Extract the [x, y] coordinate from the center of the cell holding the provided text.  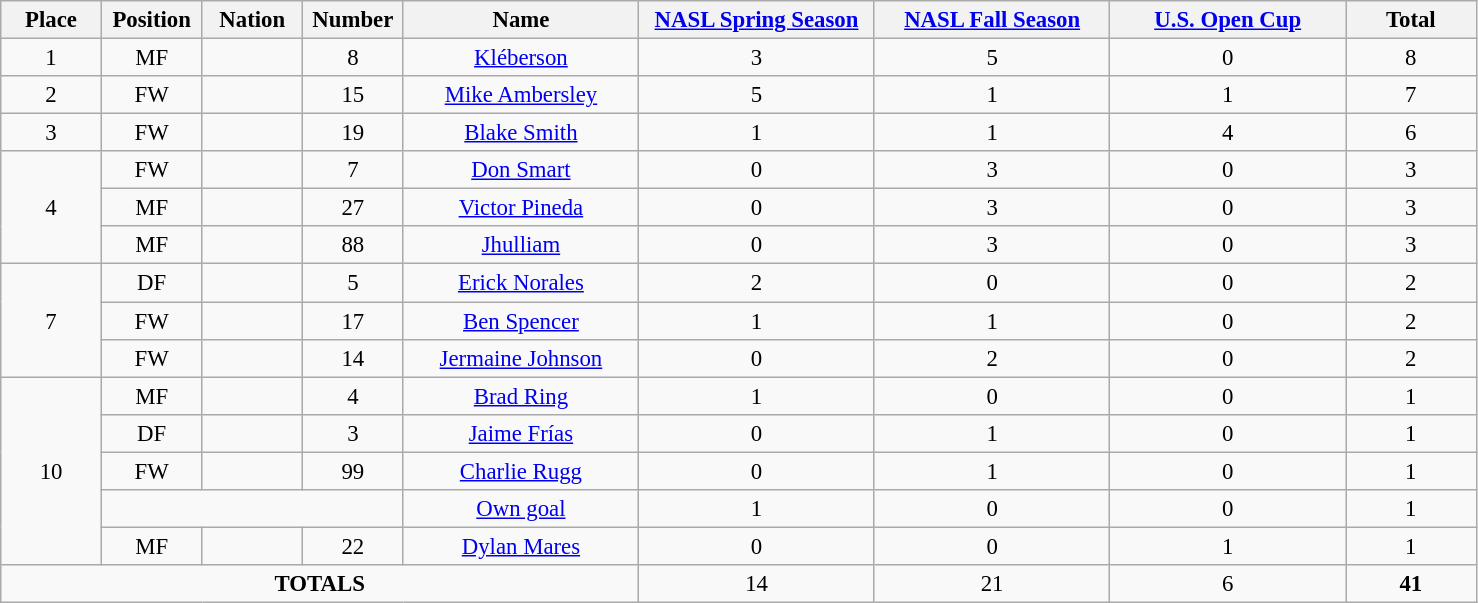
Mike Ambersley [521, 95]
Own goal [521, 509]
Ben Spencer [521, 321]
Dylan Mares [521, 546]
Erick Norales [521, 283]
Blake Smith [521, 133]
Charlie Rugg [521, 471]
Nation [252, 20]
15 [354, 95]
Jhulliam [521, 245]
Number [354, 20]
41 [1412, 584]
88 [354, 245]
99 [354, 471]
U.S. Open Cup [1228, 20]
Place [52, 20]
Don Smart [521, 170]
NASL Fall Season [992, 20]
Total [1412, 20]
NASL Spring Season [757, 20]
Position [152, 20]
27 [354, 208]
17 [354, 321]
Brad Ring [521, 396]
TOTALS [320, 584]
21 [992, 584]
Kléberson [521, 58]
22 [354, 546]
10 [52, 471]
Victor Pineda [521, 208]
Jermaine Johnson [521, 358]
19 [354, 133]
Name [521, 20]
Jaime Frías [521, 433]
